Return [x, y] of the center of cell containing provided text 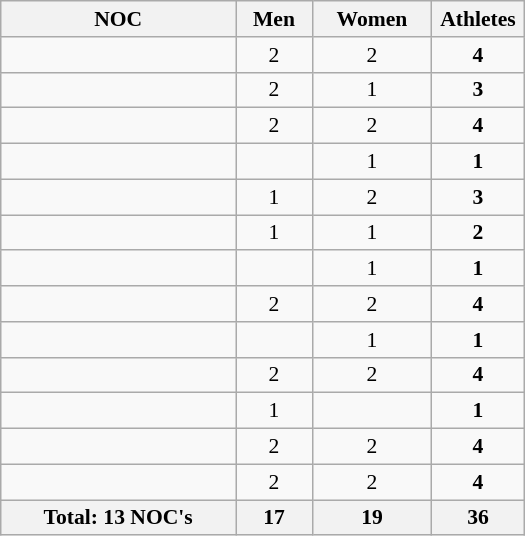
36 [478, 518]
Men [274, 19]
Total: 13 NOC's [118, 518]
17 [274, 518]
Women [372, 19]
Athletes [478, 19]
19 [372, 518]
NOC [118, 19]
